Search for the cell housing the specified text and yield its (X, Y) center coordinate. 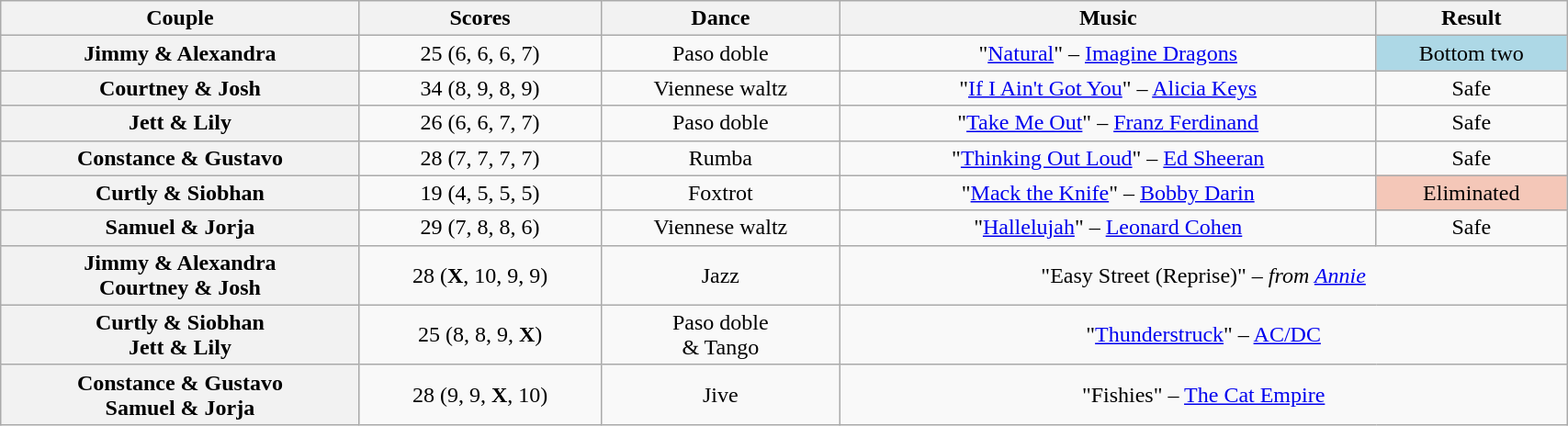
Jazz (720, 275)
Scores (479, 18)
"Take Me Out" – Franz Ferdinand (1108, 123)
"If I Ain't Got You" – Alicia Keys (1108, 88)
29 (7, 8, 8, 6) (479, 228)
Eliminated (1472, 193)
28 (9, 9, X, 10) (479, 395)
Jimmy & Alexandra (180, 53)
"Natural" – Imagine Dragons (1108, 53)
Jett & Lily (180, 123)
"Easy Street (Reprise)" – from Annie (1203, 275)
"Thunderstruck" – AC/DC (1203, 334)
Music (1108, 18)
34 (8, 9, 8, 9) (479, 88)
26 (6, 6, 7, 7) (479, 123)
Rumba (720, 158)
Constance & GustavoSamuel & Jorja (180, 395)
Bottom two (1472, 53)
Paso doble& Tango (720, 334)
"Thinking Out Loud" – Ed Sheeran (1108, 158)
19 (4, 5, 5, 5) (479, 193)
25 (6, 6, 6, 7) (479, 53)
25 (8, 8, 9, X) (479, 334)
Jimmy & AlexandraCourtney & Josh (180, 275)
Curtly & SiobhanJett & Lily (180, 334)
Dance (720, 18)
Samuel & Jorja (180, 228)
Courtney & Josh (180, 88)
"Mack the Knife" – Bobby Darin (1108, 193)
Couple (180, 18)
28 (7, 7, 7, 7) (479, 158)
"Fishies" – The Cat Empire (1203, 395)
Jive (720, 395)
28 (X, 10, 9, 9) (479, 275)
Result (1472, 18)
"Hallelujah" – Leonard Cohen (1108, 228)
Curtly & Siobhan (180, 193)
Foxtrot (720, 193)
Constance & Gustavo (180, 158)
